Identify which cell holds the provided text, then report its [X, Y] central coordinate. 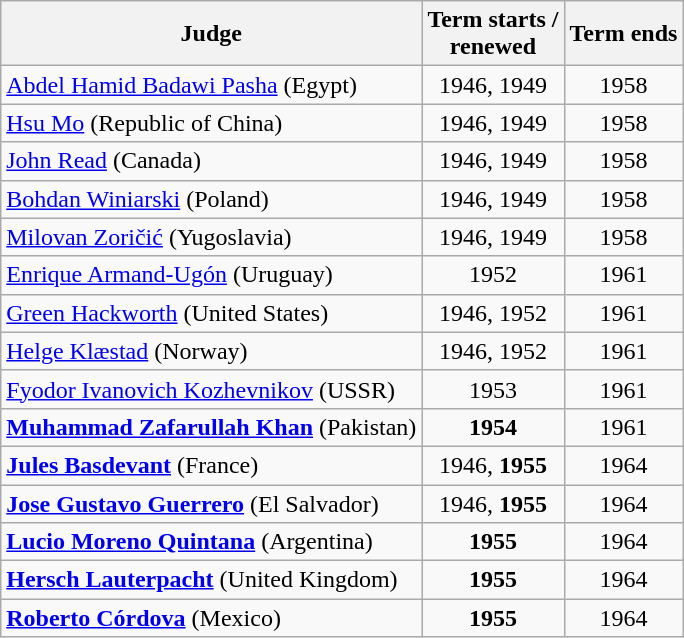
John Read (Canada) [212, 161]
Jose Gustavo Guerrero (El Salvador) [212, 503]
Bohdan Winiarski (Poland) [212, 199]
Term starts / renewed [493, 34]
Helge Klæstad (Norway) [212, 351]
Term ends [624, 34]
Milovan Zoričić (Yugoslavia) [212, 237]
Judge [212, 34]
Enrique Armand-Ugón (Uruguay) [212, 275]
Hersch Lauterpacht (United Kingdom) [212, 580]
Abdel Hamid Badawi Pasha (Egypt) [212, 85]
Lucio Moreno Quintana (Argentina) [212, 542]
Muhammad Zafarullah Khan (Pakistan) [212, 427]
1954 [493, 427]
Fyodor Ivanovich Kozhevnikov (USSR) [212, 389]
1952 [493, 275]
Jules Basdevant (France) [212, 465]
Roberto Córdova (Mexico) [212, 618]
1953 [493, 389]
Hsu Mo (Republic of China) [212, 123]
Green Hackworth (United States) [212, 313]
